Capture the cell that displays the provided text and extract its [x, y] central coordinate. 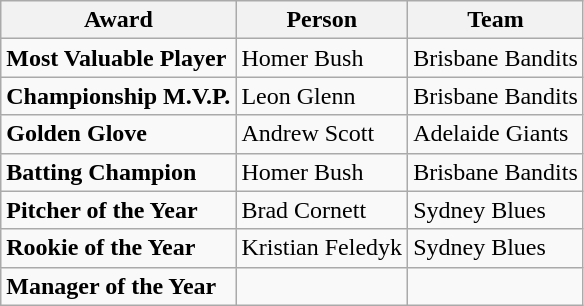
Adelaide Giants [496, 134]
Brad Cornett [322, 210]
Leon Glenn [322, 96]
Rookie of the Year [118, 248]
Pitcher of the Year [118, 210]
Team [496, 20]
Golden Glove [118, 134]
Andrew Scott [322, 134]
Manager of the Year [118, 286]
Award [118, 20]
Batting Champion [118, 172]
Person [322, 20]
Championship M.V.P. [118, 96]
Most Valuable Player [118, 58]
Kristian Feledyk [322, 248]
